From the cell containing the given text, extract its center point as (x, y) coordinate. 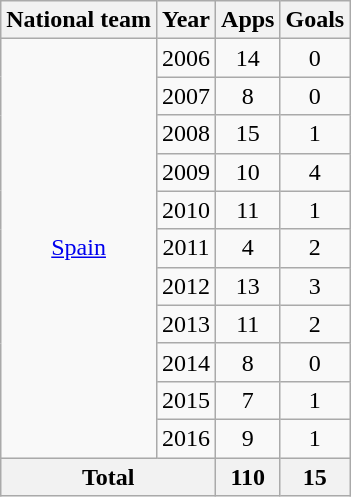
Goals (315, 20)
Total (108, 477)
2007 (186, 96)
9 (248, 438)
14 (248, 58)
110 (248, 477)
2013 (186, 324)
7 (248, 400)
13 (248, 286)
2012 (186, 286)
2015 (186, 400)
2008 (186, 134)
2016 (186, 438)
10 (248, 172)
Year (186, 20)
2006 (186, 58)
Apps (248, 20)
2010 (186, 210)
2014 (186, 362)
National team (79, 20)
2011 (186, 248)
3 (315, 286)
Spain (79, 248)
2009 (186, 172)
